Detect which cell encompasses the target text, then output its (x, y) center coordinate. 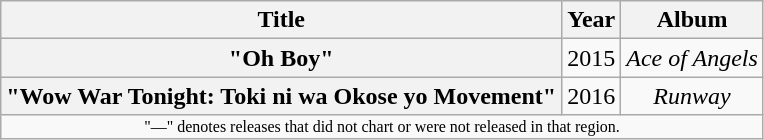
2016 (592, 96)
"Wow War Tonight: Toki ni wa Okose yo Movement" (282, 96)
Runway (692, 96)
Year (592, 20)
Ace of Angels (692, 58)
Album (692, 20)
2015 (592, 58)
"Oh Boy" (282, 58)
"—" denotes releases that did not chart or were not released in that region. (382, 127)
Title (282, 20)
